For the text-containing cell, return its midpoint in (x, y) coordinate format. 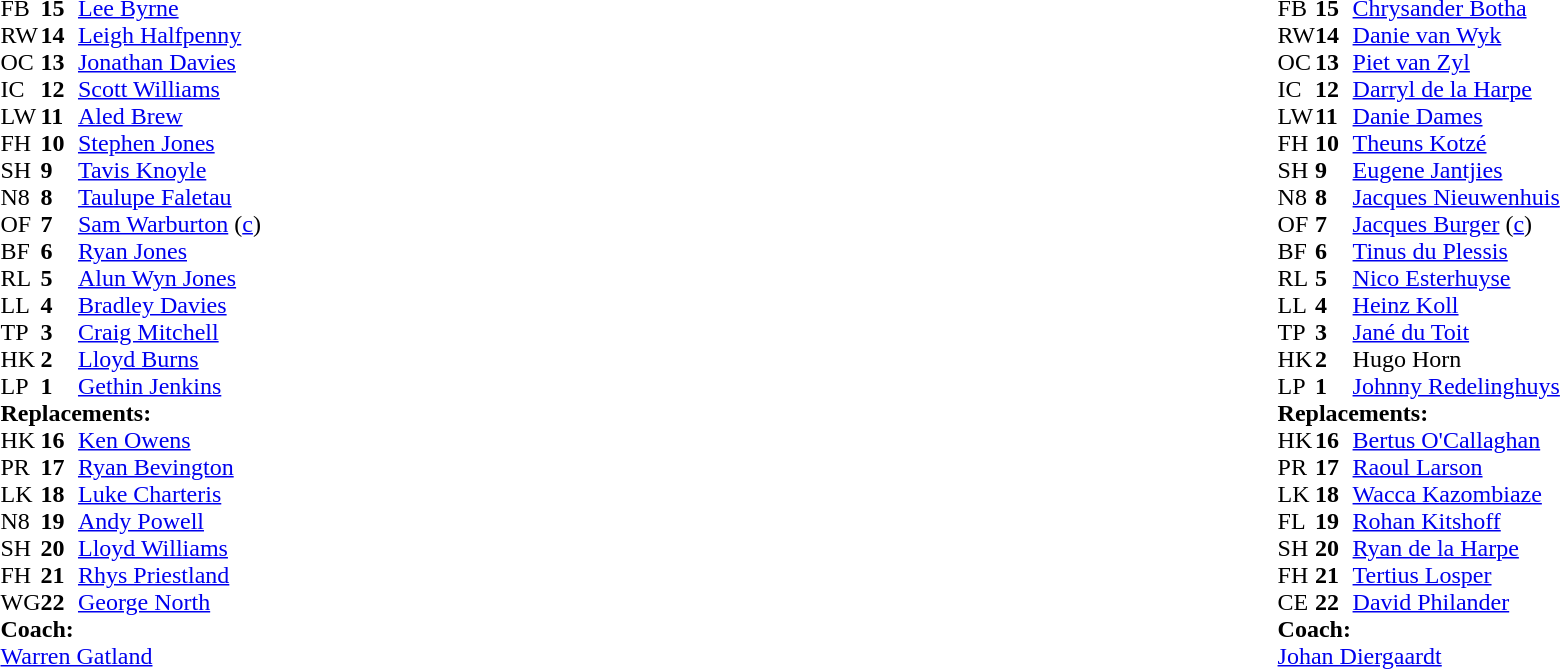
Eugene Jantjies (1456, 170)
Scott Williams (170, 90)
Taulupe Faletau (170, 198)
Jonathan Davies (170, 62)
Tertius Losper (1456, 576)
Ryan Jones (170, 252)
Andy Powell (170, 522)
Craig Mitchell (170, 332)
Danie van Wyk (1456, 36)
Johnny Redelinghuys (1456, 386)
Johan Diergaardt (1419, 656)
Bradley Davies (170, 306)
Gethin Jenkins (170, 386)
Bertus O'Callaghan (1456, 440)
Ryan Bevington (170, 468)
Sam Warburton (c) (170, 224)
Ken Owens (170, 440)
CE (1297, 602)
Alun Wyn Jones (170, 278)
Jané du Toit (1456, 332)
Ryan de la Harpe (1456, 548)
George North (170, 602)
Heinz Koll (1456, 306)
Warren Gatland (130, 656)
Stephen Jones (170, 144)
Theuns Kotzé (1456, 144)
Luke Charteris (170, 494)
Lloyd Burns (170, 360)
Wacca Kazombiaze (1456, 494)
Tinus du Plessis (1456, 252)
Nico Esterhuyse (1456, 278)
Jacques Nieuwenhuis (1456, 198)
FL (1297, 522)
Jacques Burger (c) (1456, 224)
David Philander (1456, 602)
Darryl de la Harpe (1456, 90)
Aled Brew (170, 116)
Tavis Knoyle (170, 170)
Danie Dames (1456, 116)
Leigh Halfpenny (170, 36)
Raoul Larson (1456, 468)
WG (20, 602)
Rhys Priestland (170, 576)
Lloyd Williams (170, 548)
Rohan Kitshoff (1456, 522)
Piet van Zyl (1456, 62)
Hugo Horn (1456, 360)
